Capture the cell that displays the provided text and extract its [x, y] central coordinate. 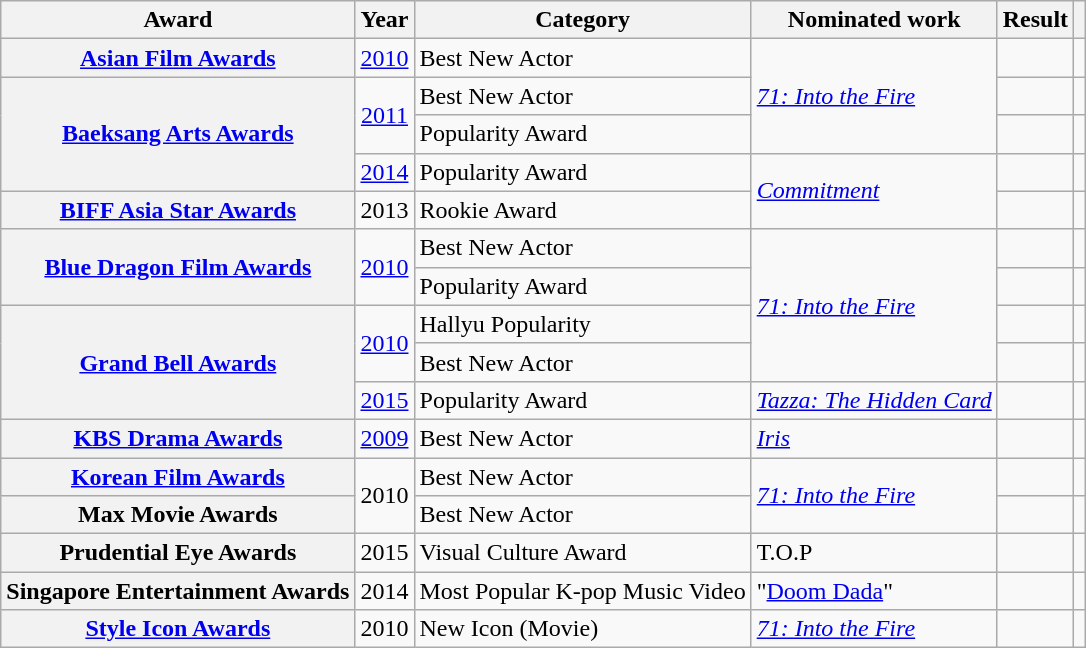
Category [582, 20]
Grand Bell Awards [178, 362]
Baeksang Arts Awards [178, 134]
Hallyu Popularity [582, 324]
KBS Drama Awards [178, 438]
Prudential Eye Awards [178, 553]
New Icon (Movie) [582, 629]
Most Popular K-pop Music Video [582, 591]
Asian Film Awards [178, 58]
Singapore Entertainment Awards [178, 591]
T.O.P [874, 553]
"Doom Dada" [874, 591]
Commitment [874, 191]
Visual Culture Award [582, 553]
Korean Film Awards [178, 477]
Tazza: The Hidden Card [874, 400]
Nominated work [874, 20]
2009 [384, 438]
2011 [384, 115]
Result [1035, 20]
Blue Dragon Film Awards [178, 267]
Max Movie Awards [178, 515]
BIFF Asia Star Awards [178, 210]
Year [384, 20]
Award [178, 20]
Iris [874, 438]
Rookie Award [582, 210]
Style Icon Awards [178, 629]
2013 [384, 210]
